Return [x, y] of the center of cell containing provided text 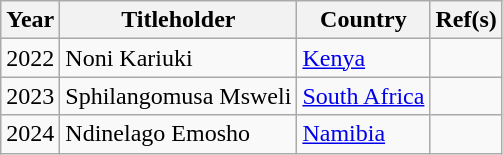
2023 [30, 96]
Namibia [364, 134]
Noni Kariuki [178, 58]
2024 [30, 134]
Country [364, 20]
Titleholder [178, 20]
Ref(s) [466, 20]
2022 [30, 58]
Sphilangomusa Msweli [178, 96]
Year [30, 20]
Kenya [364, 58]
Ndinelago Emosho [178, 134]
South Africa [364, 96]
